Output the (x, y) coordinate of the center of the cell containing the given text.  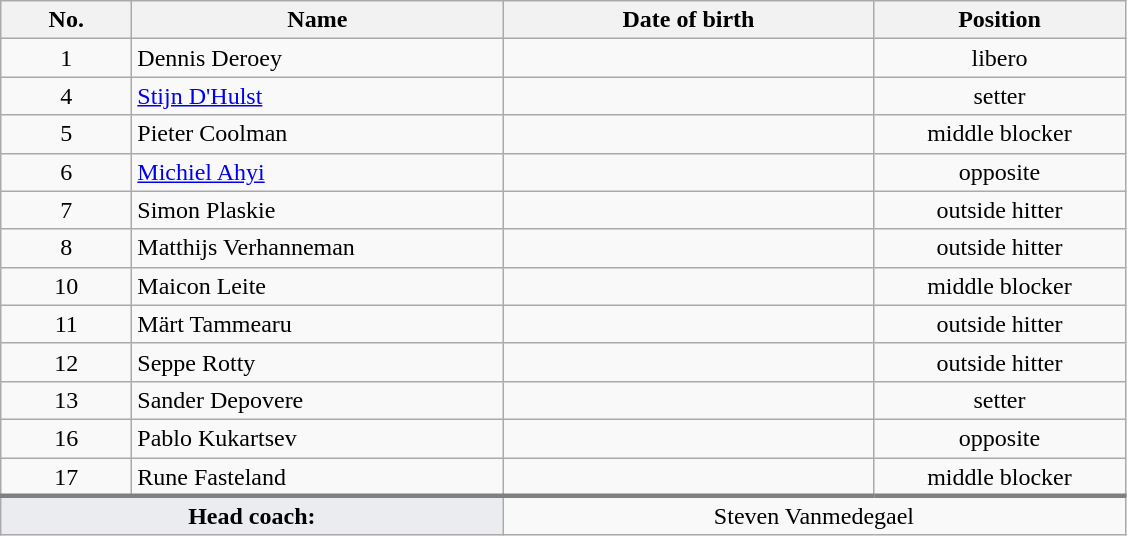
Märt Tammearu (318, 324)
Simon Plaskie (318, 210)
Name (318, 20)
17 (66, 477)
Matthijs Verhanneman (318, 248)
Maicon Leite (318, 286)
Seppe Rotty (318, 362)
Head coach: (252, 516)
10 (66, 286)
Pablo Kukartsev (318, 438)
13 (66, 400)
1 (66, 58)
Pieter Coolman (318, 134)
Date of birth (688, 20)
Dennis Deroey (318, 58)
Michiel Ahyi (318, 172)
Rune Fasteland (318, 477)
7 (66, 210)
5 (66, 134)
libero (1000, 58)
Steven Vanmedegael (814, 516)
4 (66, 96)
Sander Depovere (318, 400)
6 (66, 172)
Position (1000, 20)
16 (66, 438)
No. (66, 20)
12 (66, 362)
8 (66, 248)
11 (66, 324)
Stijn D'Hulst (318, 96)
